For the text-containing cell, return its midpoint in (X, Y) coordinate format. 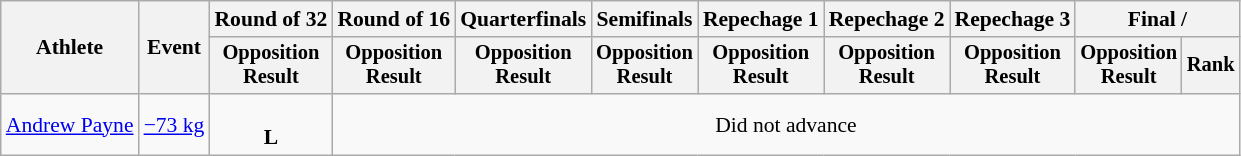
Semifinals (644, 19)
Athlete (70, 48)
Repechage 2 (887, 19)
Final / (1157, 19)
−73 kg (174, 124)
Round of 16 (394, 19)
Rank (1211, 66)
Andrew Payne (70, 124)
Did not advance (786, 124)
L (270, 124)
Repechage 3 (1013, 19)
Quarterfinals (523, 19)
Repechage 1 (761, 19)
Event (174, 48)
Round of 32 (270, 19)
